Locate the cell with the specified text and output its (X, Y) center coordinate. 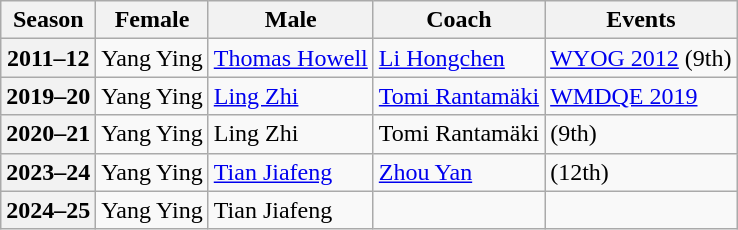
2024–25 (48, 210)
Male (290, 20)
Season (48, 20)
(12th) (641, 172)
Zhou Yan (458, 172)
2011–12 (48, 58)
2019–20 (48, 96)
Li Hongchen (458, 58)
WYOG 2012 (9th) (641, 58)
2023–24 (48, 172)
(9th) (641, 134)
Coach (458, 20)
Thomas Howell (290, 58)
Female (152, 20)
Events (641, 20)
2020–21 (48, 134)
WMDQE 2019 (641, 96)
